Search for the cell housing the specified text and yield its (x, y) center coordinate. 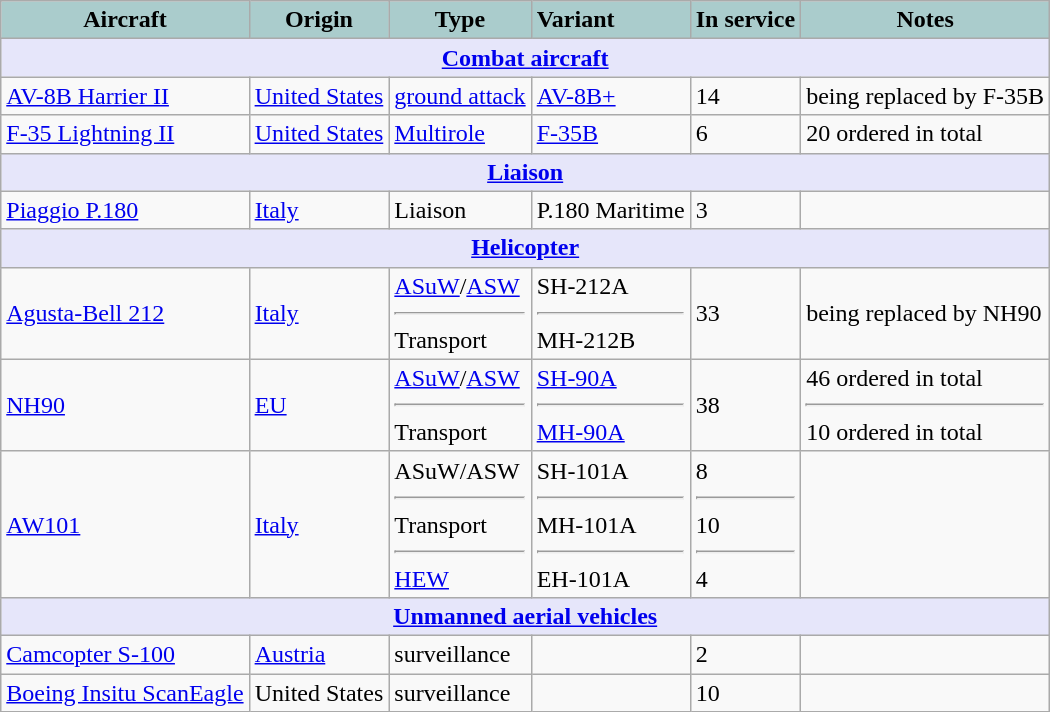
F-35B (610, 134)
38 (745, 405)
Variant (610, 20)
AW101 (125, 524)
33 (745, 313)
6 (745, 134)
Notes (926, 20)
SH-90AMH-90A (610, 405)
Camcopter S-100 (125, 654)
3 (745, 210)
SH-212AMH-212B (610, 313)
Agusta-Bell 212 (125, 313)
Boeing Insitu ScanEagle (125, 693)
being replaced by NH90 (926, 313)
In service (745, 20)
Helicopter (526, 248)
EU (319, 405)
being replaced by F-35B (926, 96)
8104 (745, 524)
F-35 Lightning II (125, 134)
Unmanned aerial vehicles (526, 616)
46 ordered in total10 ordered in total (926, 405)
P.180 Maritime (610, 210)
Aircraft (125, 20)
Piaggio P.180 (125, 210)
Origin (319, 20)
AV-8B+ (610, 96)
ASuW/ASWTransportHEW (460, 524)
Austria (319, 654)
SH-101AMH-101AEH-101A (610, 524)
Multirole (460, 134)
ground attack (460, 96)
14 (745, 96)
AV-8B Harrier II (125, 96)
Combat aircraft (526, 58)
NH90 (125, 405)
20 ordered in total (926, 134)
Type (460, 20)
10 (745, 693)
2 (745, 654)
